Identify which cell holds the provided text, then report its [X, Y] central coordinate. 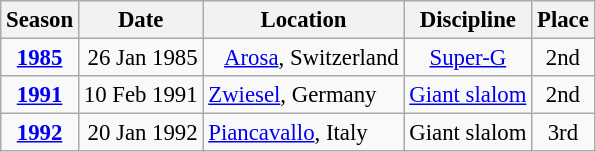
Super-G [468, 58]
26 Jan 1985 [140, 58]
20 Jan 1992 [140, 133]
Piancavallo, Italy [304, 133]
Season [40, 20]
1991 [40, 95]
Place [563, 20]
1992 [40, 133]
Discipline [468, 20]
Arosa, Switzerland [304, 58]
10 Feb 1991 [140, 95]
Date [140, 20]
Location [304, 20]
1985 [40, 58]
3rd [563, 133]
Zwiesel, Germany [304, 95]
